Return [X, Y] of the center of cell containing provided text 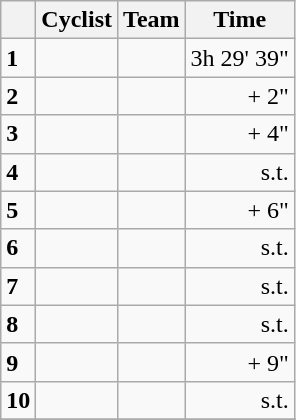
2 [18, 96]
6 [18, 248]
4 [18, 172]
+ 9" [240, 362]
10 [18, 400]
3 [18, 134]
3h 29' 39" [240, 58]
Team [152, 20]
Cyclist [77, 20]
+ 2" [240, 96]
8 [18, 324]
5 [18, 210]
+ 4" [240, 134]
9 [18, 362]
1 [18, 58]
Time [240, 20]
+ 6" [240, 210]
7 [18, 286]
